Find where the given text appears and provide that cell's center as (X, Y) coordinate. 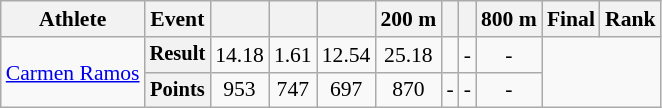
Athlete (73, 19)
Rank (630, 19)
14.18 (240, 55)
953 (240, 90)
12.54 (346, 55)
200 m (408, 19)
Result (178, 55)
25.18 (408, 55)
Points (178, 90)
Final (571, 19)
800 m (509, 19)
870 (408, 90)
1.61 (293, 55)
747 (293, 90)
697 (346, 90)
Carmen Ramos (73, 72)
Event (178, 19)
